Return the [X, Y] coordinate for the center point of the cell that contains the specified text.  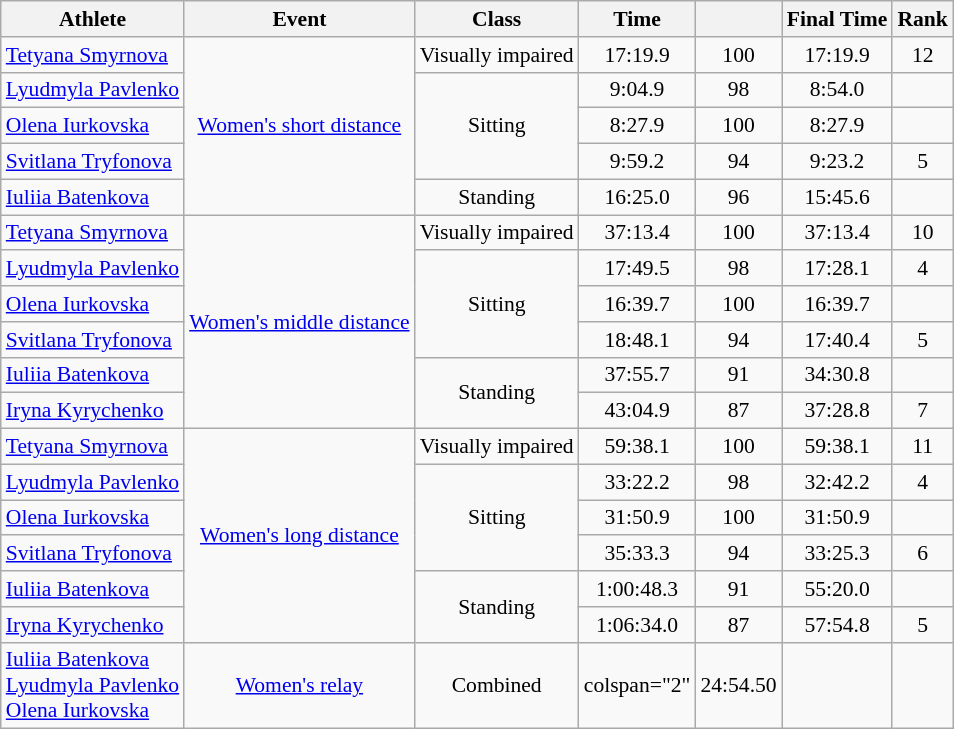
11 [922, 447]
12 [922, 55]
17:40.4 [838, 340]
9:23.2 [838, 162]
Combined [497, 686]
17:28.1 [838, 269]
43:04.9 [638, 411]
55:20.0 [838, 589]
7 [922, 411]
Women's long distance [299, 536]
colspan="2" [638, 686]
24:54.50 [738, 686]
Iuliia BatenkovaLyudmyla PavlenkoOlena Iurkovska [92, 686]
9:59.2 [638, 162]
Athlete [92, 19]
Class [497, 19]
16:25.0 [638, 197]
6 [922, 554]
57:54.8 [838, 625]
8:54.0 [838, 90]
32:42.2 [838, 482]
1:06:34.0 [638, 625]
Time [638, 19]
Event [299, 19]
Rank [922, 19]
17:49.5 [638, 269]
96 [738, 197]
37:28.8 [838, 411]
1:00:48.3 [638, 589]
33:22.2 [638, 482]
35:33.3 [638, 554]
10 [922, 233]
33:25.3 [838, 554]
Women's middle distance [299, 322]
Women's short distance [299, 126]
18:48.1 [638, 340]
34:30.8 [838, 375]
37:55.7 [638, 375]
9:04.9 [638, 90]
Women's relay [299, 686]
15:45.6 [838, 197]
Final Time [838, 19]
